Return the [X, Y] coordinate for the center point of the cell that contains the specified text.  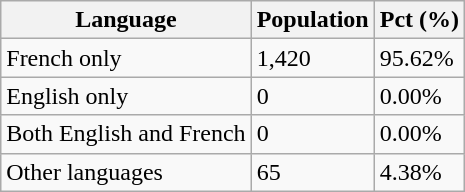
Both English and French [126, 134]
Pct (%) [419, 20]
Population [312, 20]
95.62% [419, 58]
English only [126, 96]
4.38% [419, 172]
65 [312, 172]
1,420 [312, 58]
French only [126, 58]
Other languages [126, 172]
Language [126, 20]
